Detect which cell encompasses the target text, then output its [x, y] center coordinate. 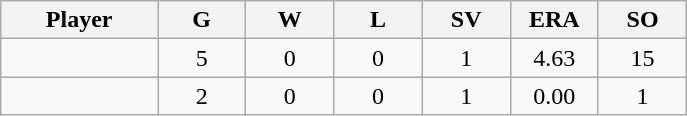
W [290, 20]
5 [202, 58]
Player [80, 20]
ERA [554, 20]
G [202, 20]
SO [642, 20]
2 [202, 96]
4.63 [554, 58]
L [378, 20]
0.00 [554, 96]
SV [466, 20]
15 [642, 58]
